Extract the (X, Y) coordinate from the center of the cell holding the provided text.  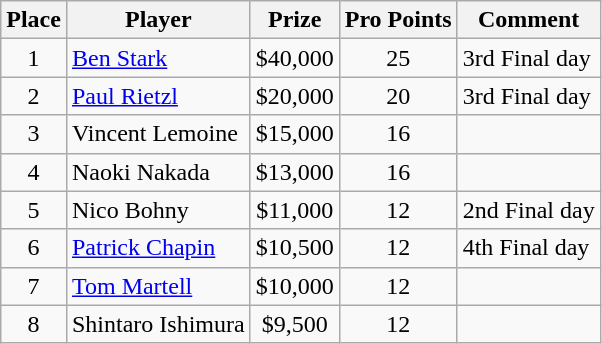
$10,500 (294, 248)
5 (34, 210)
Pro Points (398, 20)
3 (34, 134)
$40,000 (294, 58)
4th Final day (528, 248)
1 (34, 58)
2nd Final day (528, 210)
Comment (528, 20)
Patrick Chapin (158, 248)
$11,000 (294, 210)
Shintaro Ishimura (158, 324)
Paul Rietzl (158, 96)
25 (398, 58)
6 (34, 248)
$15,000 (294, 134)
Prize (294, 20)
7 (34, 286)
Naoki Nakada (158, 172)
Place (34, 20)
$13,000 (294, 172)
4 (34, 172)
$9,500 (294, 324)
Tom Martell (158, 286)
Vincent Lemoine (158, 134)
20 (398, 96)
$20,000 (294, 96)
Nico Bohny (158, 210)
Ben Stark (158, 58)
2 (34, 96)
Player (158, 20)
$10,000 (294, 286)
8 (34, 324)
